Determine the (x, y) coordinate at the center of the cell enclosing the given text.  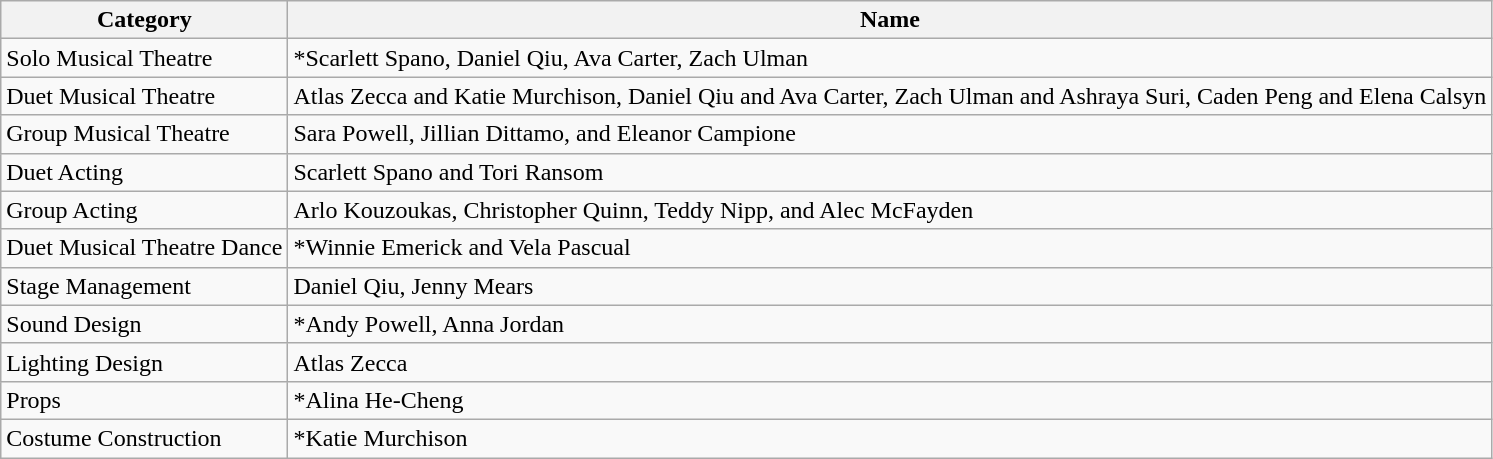
Scarlett Spano and Tori Ransom (890, 172)
Duet Acting (144, 172)
Duet Musical Theatre (144, 96)
*Katie Murchison (890, 438)
*Winnie Emerick and Vela Pascual (890, 248)
Atlas Zecca and Katie Murchison, Daniel Qiu and Ava Carter, Zach Ulman and Ashraya Suri, Caden Peng and Elena Calsyn (890, 96)
Duet Musical Theatre Dance (144, 248)
Props (144, 400)
Name (890, 20)
*Scarlett Spano, Daniel Qiu, Ava Carter, Zach Ulman (890, 58)
Sound Design (144, 324)
Daniel Qiu, Jenny Mears (890, 286)
*Alina He-Cheng (890, 400)
Lighting Design (144, 362)
Group Musical Theatre (144, 134)
*Andy Powell, Anna Jordan (890, 324)
Costume Construction (144, 438)
Atlas Zecca (890, 362)
Stage Management (144, 286)
Solo Musical Theatre (144, 58)
Group Acting (144, 210)
Category (144, 20)
Sara Powell, Jillian Dittamo, and Eleanor Campione (890, 134)
Arlo Kouzoukas, Christopher Quinn, Teddy Nipp, and Alec McFayden (890, 210)
